Determine the [x, y] coordinate at the center of the cell enclosing the given text.  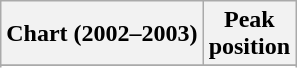
Chart (2002–2003) [102, 34]
Peakposition [249, 34]
